Pinpoint the cell where the given text exists, returning its (x, y) midpoint coordinate. 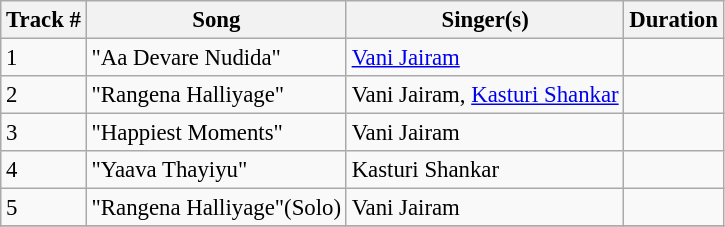
2 (44, 95)
5 (44, 208)
Song (216, 20)
"Rangena Halliyage"(Solo) (216, 208)
"Aa Devare Nudida" (216, 58)
Track # (44, 20)
1 (44, 58)
Duration (674, 20)
Singer(s) (485, 20)
Kasturi Shankar (485, 170)
4 (44, 170)
"Happiest Moments" (216, 133)
Vani Jairam, Kasturi Shankar (485, 95)
"Rangena Halliyage" (216, 95)
3 (44, 133)
"Yaava Thayiyu" (216, 170)
